Return the (X, Y) coordinate for the center point of the cell that contains the specified text.  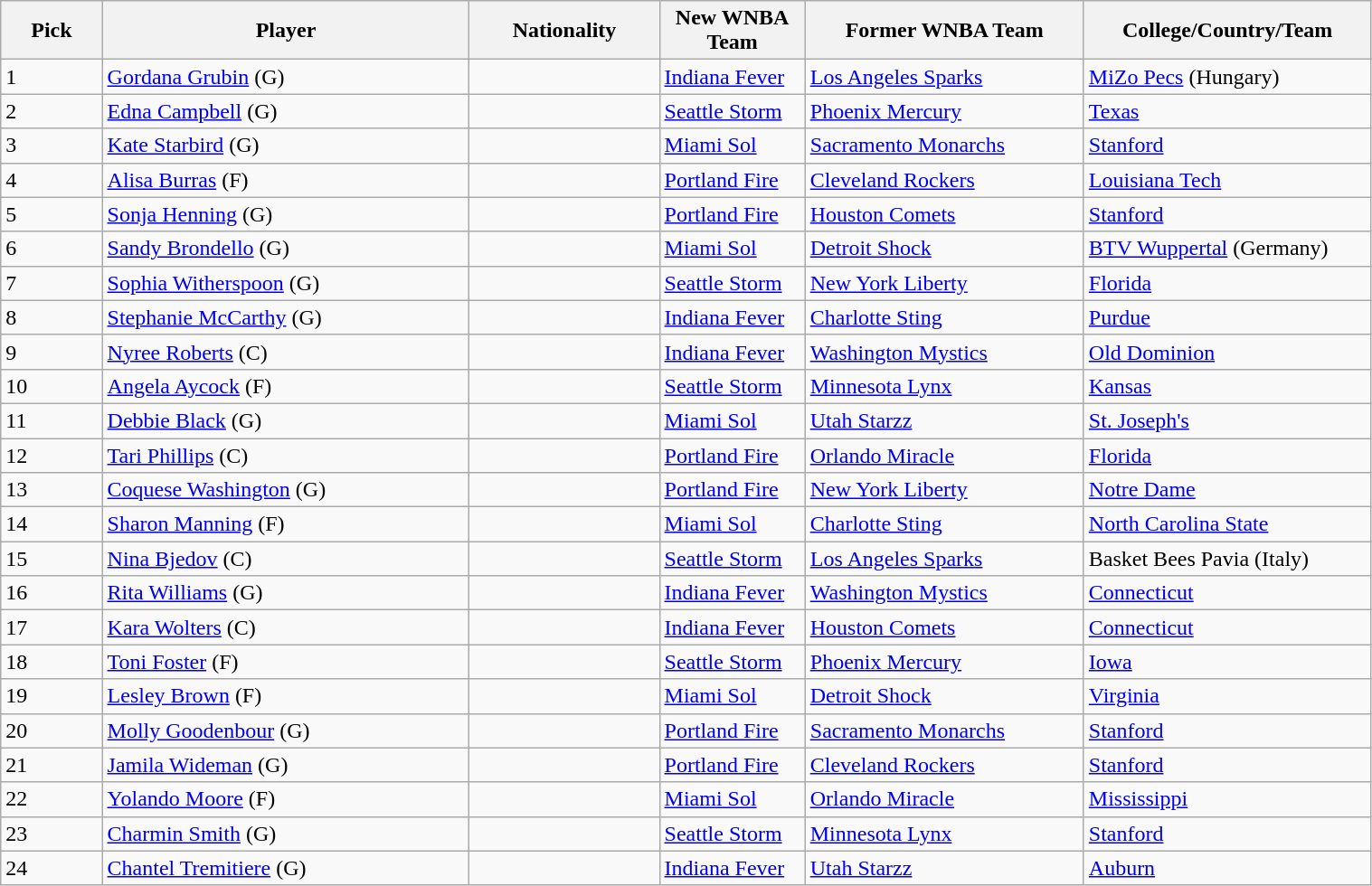
MiZo Pecs (Hungary) (1227, 77)
4 (52, 180)
Alisa Burras (F) (286, 180)
Notre Dame (1227, 490)
Texas (1227, 111)
Mississippi (1227, 799)
Kara Wolters (C) (286, 627)
Molly Goodenbour (G) (286, 730)
Virginia (1227, 696)
10 (52, 386)
Lesley Brown (F) (286, 696)
Angela Aycock (F) (286, 386)
Stephanie McCarthy (G) (286, 317)
Pick (52, 31)
5 (52, 214)
Tari Phillips (C) (286, 455)
6 (52, 249)
Nationality (564, 31)
Debbie Black (G) (286, 420)
Kansas (1227, 386)
2 (52, 111)
Iowa (1227, 662)
Sharon Manning (F) (286, 524)
21 (52, 765)
Kate Starbird (G) (286, 146)
Louisiana Tech (1227, 180)
14 (52, 524)
Sandy Brondello (G) (286, 249)
19 (52, 696)
20 (52, 730)
Toni Foster (F) (286, 662)
13 (52, 490)
Sophia Witherspoon (G) (286, 283)
Basket Bees Pavia (Italy) (1227, 559)
Sonja Henning (G) (286, 214)
Gordana Grubin (G) (286, 77)
Edna Campbell (G) (286, 111)
24 (52, 868)
Auburn (1227, 868)
Old Dominion (1227, 352)
7 (52, 283)
BTV Wuppertal (Germany) (1227, 249)
College/Country/Team (1227, 31)
Former WNBA Team (944, 31)
3 (52, 146)
Nina Bjedov (C) (286, 559)
Chantel Tremitiere (G) (286, 868)
12 (52, 455)
St. Joseph's (1227, 420)
16 (52, 593)
Purdue (1227, 317)
9 (52, 352)
Charmin Smith (G) (286, 834)
11 (52, 420)
North Carolina State (1227, 524)
17 (52, 627)
22 (52, 799)
8 (52, 317)
Yolando Moore (F) (286, 799)
Player (286, 31)
Jamila Wideman (G) (286, 765)
Rita Williams (G) (286, 593)
18 (52, 662)
1 (52, 77)
Nyree Roberts (C) (286, 352)
23 (52, 834)
15 (52, 559)
New WNBA Team (733, 31)
Coquese Washington (G) (286, 490)
